Search for the cell housing the specified text and yield its (x, y) center coordinate. 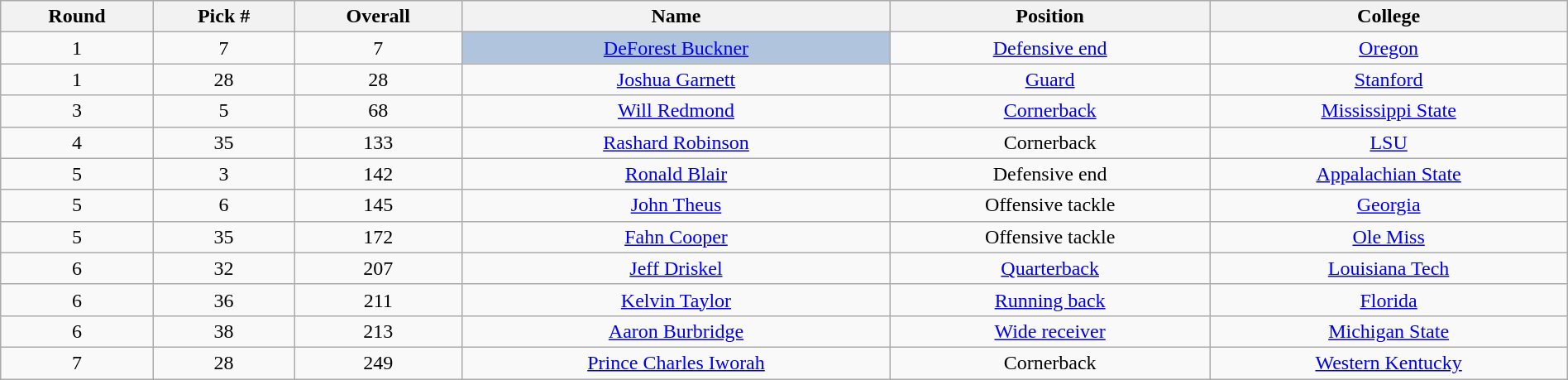
Name (676, 17)
LSU (1389, 142)
Aaron Burbridge (676, 331)
211 (379, 300)
68 (379, 111)
Quarterback (1050, 268)
Stanford (1389, 79)
Western Kentucky (1389, 363)
133 (379, 142)
172 (379, 237)
Florida (1389, 300)
213 (379, 331)
Kelvin Taylor (676, 300)
38 (223, 331)
Fahn Cooper (676, 237)
207 (379, 268)
Ronald Blair (676, 174)
Prince Charles Iworah (676, 363)
Pick # (223, 17)
Will Redmond (676, 111)
Running back (1050, 300)
4 (78, 142)
Appalachian State (1389, 174)
249 (379, 363)
Rashard Robinson (676, 142)
145 (379, 205)
College (1389, 17)
Joshua Garnett (676, 79)
Position (1050, 17)
32 (223, 268)
Oregon (1389, 48)
Round (78, 17)
DeForest Buckner (676, 48)
36 (223, 300)
Michigan State (1389, 331)
Wide receiver (1050, 331)
Overall (379, 17)
142 (379, 174)
Guard (1050, 79)
Ole Miss (1389, 237)
John Theus (676, 205)
Jeff Driskel (676, 268)
Louisiana Tech (1389, 268)
Georgia (1389, 205)
Mississippi State (1389, 111)
